Find where the given text appears and provide that cell's center as [X, Y] coordinate. 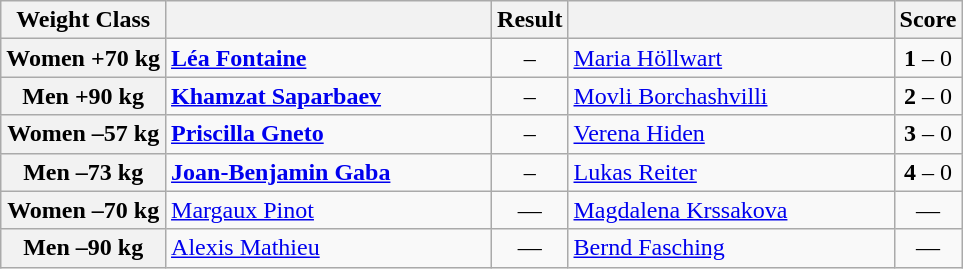
Movli Borchashvilli [731, 96]
Léa Fontaine [329, 58]
Men –73 kg [84, 172]
Women –70 kg [84, 210]
Priscilla Gneto [329, 134]
Magdalena Krssakova [731, 210]
1 – 0 [928, 58]
Joan-Benjamin Gaba [329, 172]
Bernd Fasching [731, 248]
Maria Höllwart [731, 58]
Lukas Reiter [731, 172]
2 – 0 [928, 96]
Result [530, 20]
Weight Class [84, 20]
Verena Hiden [731, 134]
Men +90 kg [84, 96]
Women +70 kg [84, 58]
Margaux Pinot [329, 210]
Men –90 kg [84, 248]
4 – 0 [928, 172]
Khamzat Saparbaev [329, 96]
3 – 0 [928, 134]
Women –57 kg [84, 134]
Alexis Mathieu [329, 248]
Score [928, 20]
